Detect which cell encompasses the target text, then output its (x, y) center coordinate. 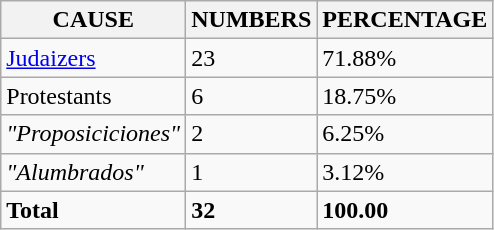
Judaizers (94, 58)
"Proposiciciones" (94, 134)
PERCENTAGE (405, 20)
1 (252, 172)
3.12% (405, 172)
Total (94, 210)
"Alumbrados" (94, 172)
2 (252, 134)
32 (252, 210)
100.00 (405, 210)
NUMBERS (252, 20)
Protestants (94, 96)
71.88% (405, 58)
23 (252, 58)
CAUSE (94, 20)
6 (252, 96)
18.75% (405, 96)
6.25% (405, 134)
